Provide the (X, Y) coordinate of the cell's center where the given text is located.  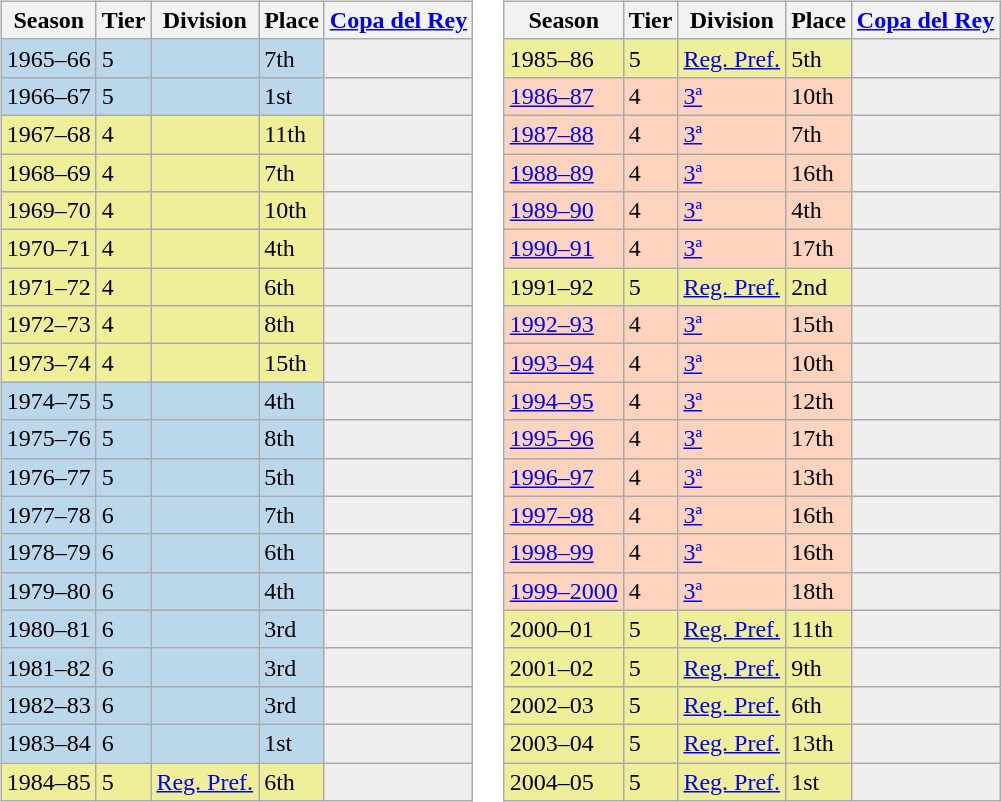
1979–80 (48, 591)
1995–96 (564, 439)
1985–86 (564, 58)
1976–77 (48, 477)
18th (819, 591)
1968–69 (48, 173)
1982–83 (48, 705)
1999–2000 (564, 591)
1992–93 (564, 325)
2000–01 (564, 629)
1989–90 (564, 211)
1967–68 (48, 134)
1974–75 (48, 401)
1965–66 (48, 58)
1969–70 (48, 211)
1997–98 (564, 515)
1971–72 (48, 287)
1991–92 (564, 287)
1966–67 (48, 96)
1996–97 (564, 477)
1990–91 (564, 249)
1972–73 (48, 325)
1970–71 (48, 249)
1983–84 (48, 743)
2003–04 (564, 743)
1987–88 (564, 134)
2001–02 (564, 667)
1975–76 (48, 439)
1988–89 (564, 173)
1978–79 (48, 553)
1994–95 (564, 401)
1984–85 (48, 781)
1980–81 (48, 629)
1986–87 (564, 96)
9th (819, 667)
1998–99 (564, 553)
1973–74 (48, 363)
2nd (819, 287)
2004–05 (564, 781)
1993–94 (564, 363)
1981–82 (48, 667)
2002–03 (564, 705)
12th (819, 401)
1977–78 (48, 515)
